Detect which cell encompasses the target text, then output its (X, Y) center coordinate. 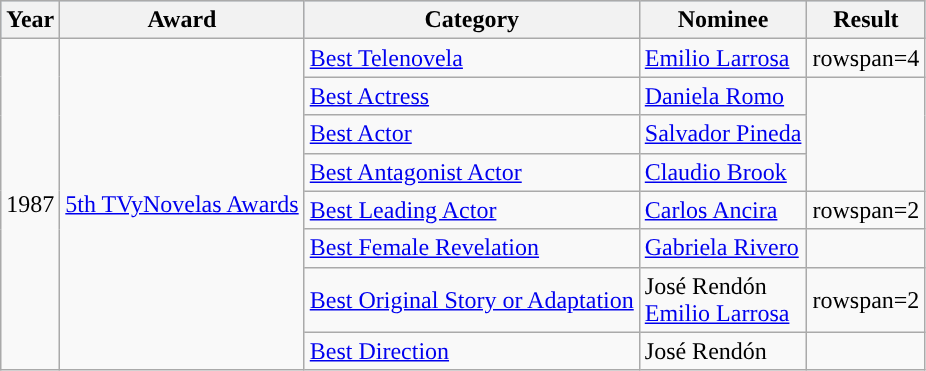
Category (472, 20)
Nominee (723, 20)
Daniela Romo (723, 96)
Best Leading Actor (472, 210)
Year (30, 20)
Carlos Ancira (723, 210)
Best Direction (472, 351)
José Rendón (723, 351)
1987 (30, 205)
rowspan=4 (866, 58)
Award (182, 20)
Gabriela Rivero (723, 248)
Claudio Brook (723, 172)
Emilio Larrosa (723, 58)
Best Actress (472, 96)
Best Telenovela (472, 58)
Best Female Revelation (472, 248)
Best Antagonist Actor (472, 172)
José RendónEmilio Larrosa (723, 300)
Salvador Pineda (723, 134)
Best Original Story or Adaptation (472, 300)
5th TVyNovelas Awards (182, 205)
Best Actor (472, 134)
Result (866, 20)
